Capture the cell that displays the provided text and extract its [X, Y] central coordinate. 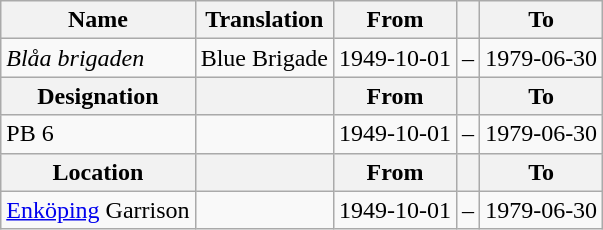
Blåa brigaden [98, 58]
Designation [98, 96]
Translation [264, 20]
Location [98, 172]
Blue Brigade [264, 58]
Enköping Garrison [98, 210]
PB 6 [98, 134]
Name [98, 20]
